Provide the [x, y] coordinate of the cell's center where the given text is located.  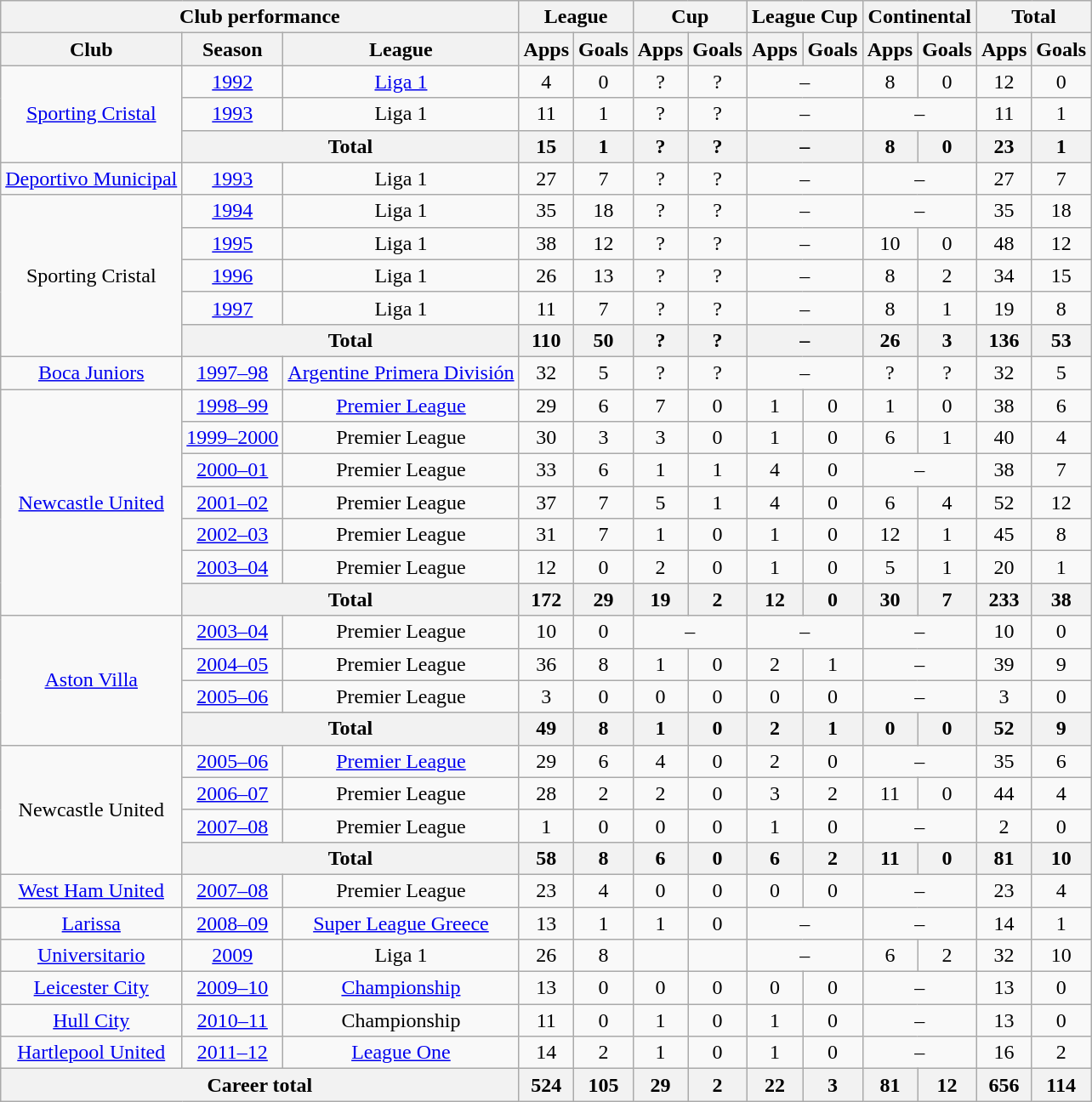
Leicester City [92, 988]
39 [1004, 664]
Club [92, 49]
Larissa [92, 923]
105 [604, 1085]
524 [546, 1085]
40 [1004, 438]
34 [1004, 275]
37 [546, 503]
44 [1004, 793]
Argentine Primera División [401, 372]
Hull City [92, 1020]
22 [774, 1085]
114 [1061, 1085]
Deportivo Municipal [92, 179]
1997–98 [233, 372]
Hartlepool United [92, 1053]
58 [546, 858]
50 [604, 340]
28 [546, 793]
Season [233, 49]
172 [546, 599]
1997 [233, 308]
League Cup [805, 17]
2010–11 [233, 1020]
1999–2000 [233, 438]
West Ham United [92, 890]
1994 [233, 211]
Super League Greece [401, 923]
110 [546, 340]
2004–05 [233, 664]
1992 [233, 82]
33 [546, 470]
Boca Juniors [92, 372]
Career total [260, 1085]
2002–03 [233, 535]
2011–12 [233, 1053]
Continental [919, 17]
48 [1004, 243]
36 [546, 664]
136 [1004, 340]
2000–01 [233, 470]
1995 [233, 243]
Aston Villa [92, 680]
45 [1004, 535]
Universitario [92, 956]
League One [401, 1053]
656 [1004, 1085]
2009–10 [233, 988]
49 [546, 729]
2006–07 [233, 793]
Cup [690, 17]
Club performance [260, 17]
1996 [233, 275]
31 [546, 535]
20 [1004, 567]
2008–09 [233, 923]
233 [1004, 599]
53 [1061, 340]
2009 [233, 956]
1998–99 [233, 406]
2001–02 [233, 503]
16 [1004, 1053]
